Pinpoint the cell where the given text exists, returning its [x, y] midpoint coordinate. 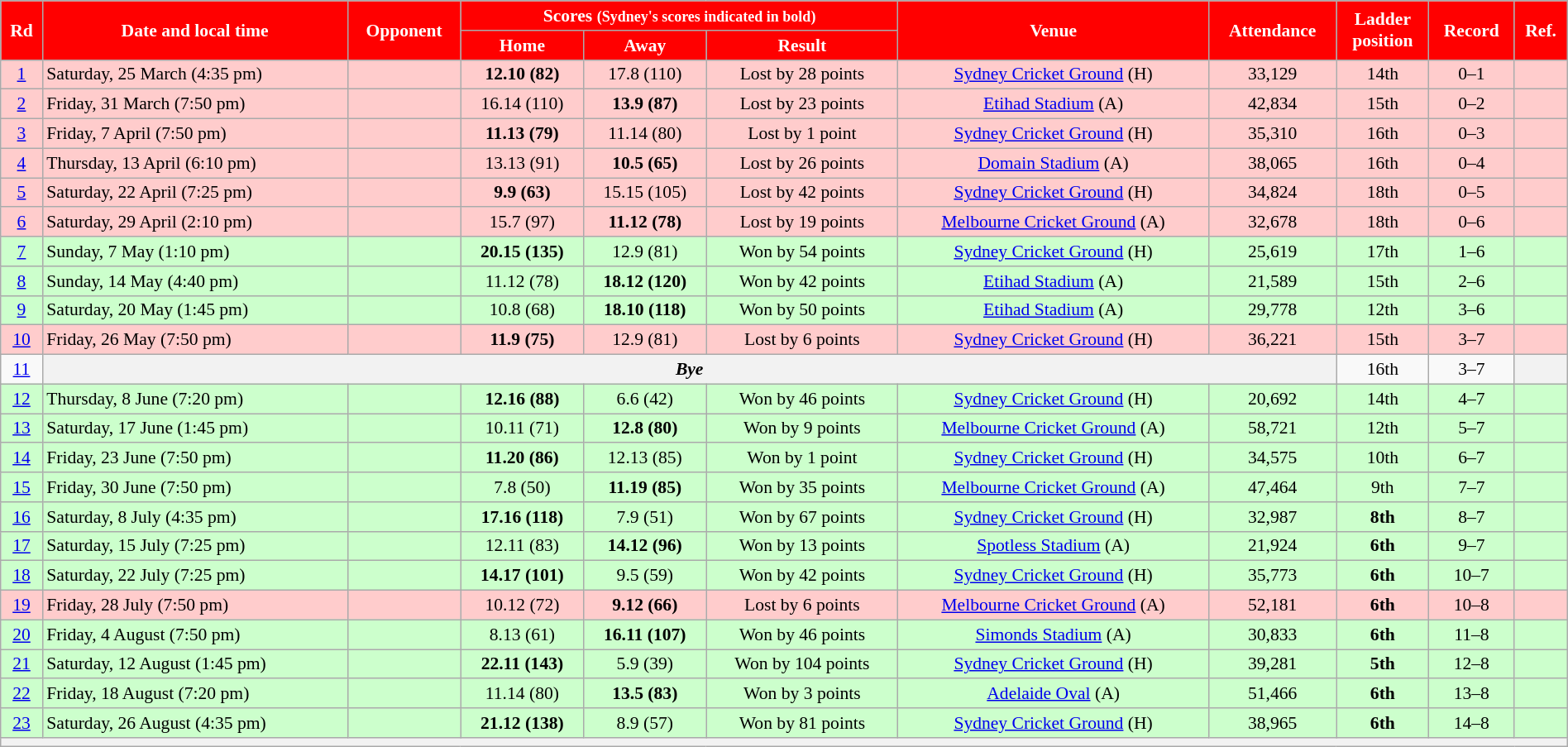
17.8 (110) [645, 74]
17th [1383, 251]
Result [802, 45]
Thursday, 13 April (6:10 pm) [195, 163]
Won by 1 point [802, 458]
Friday, 30 June (7:50 pm) [195, 487]
33,129 [1272, 74]
14–8 [1472, 723]
11.13 (79) [522, 134]
0–3 [1472, 134]
11 [22, 370]
38,965 [1272, 723]
Friday, 7 April (7:50 pm) [195, 134]
10 [22, 340]
Won by 104 points [802, 664]
18.12 (120) [645, 281]
15.7 (97) [522, 223]
Saturday, 17 June (1:45 pm) [195, 429]
0–6 [1472, 223]
32,678 [1272, 223]
Spotless Stadium (A) [1054, 546]
Saturday, 29 April (2:10 pm) [195, 223]
8 [22, 281]
10–7 [1472, 576]
10.11 (71) [522, 429]
Saturday, 25 March (4:35 pm) [195, 74]
Lost by 28 points [802, 74]
21.12 (138) [522, 723]
5th [1383, 664]
32,987 [1272, 517]
Saturday, 8 July (4:35 pm) [195, 517]
34,575 [1272, 458]
Saturday, 12 August (1:45 pm) [195, 664]
34,824 [1272, 193]
9th [1383, 487]
Saturday, 22 July (7:25 pm) [195, 576]
Saturday, 15 July (7:25 pm) [195, 546]
35,310 [1272, 134]
Date and local time [195, 30]
0–2 [1472, 104]
4–7 [1472, 399]
3 [22, 134]
13.13 (91) [522, 163]
14 [22, 458]
Saturday, 26 August (4:35 pm) [195, 723]
22.11 (143) [522, 664]
Won by 3 points [802, 694]
Saturday, 20 May (1:45 pm) [195, 310]
12.11 (83) [522, 546]
Won by 54 points [802, 251]
12–8 [1472, 664]
Domain Stadium (A) [1054, 163]
5.9 (39) [645, 664]
10th [1383, 458]
12 [22, 399]
21 [22, 664]
11.20 (86) [522, 458]
0–1 [1472, 74]
29,778 [1272, 310]
Friday, 26 May (7:50 pm) [195, 340]
Simonds Stadium (A) [1054, 634]
Lost by 1 point [802, 134]
13–8 [1472, 694]
6 [22, 223]
Sunday, 7 May (1:10 pm) [195, 251]
Friday, 18 August (7:20 pm) [195, 694]
Away [645, 45]
Friday, 28 July (7:50 pm) [195, 606]
7–7 [1472, 487]
20.15 (135) [522, 251]
36,221 [1272, 340]
9.9 (63) [522, 193]
39,281 [1272, 664]
11.9 (75) [522, 340]
11.19 (85) [645, 487]
Adelaide Oval (A) [1054, 694]
4 [22, 163]
7 [22, 251]
14.12 (96) [645, 546]
10–8 [1472, 606]
Home [522, 45]
23 [22, 723]
11–8 [1472, 634]
51,466 [1272, 694]
13.5 (83) [645, 694]
10.8 (68) [522, 310]
Record [1472, 30]
8.9 (57) [645, 723]
20 [22, 634]
18 [22, 576]
8th [1383, 517]
52,181 [1272, 606]
25,619 [1272, 251]
10.12 (72) [522, 606]
Won by 35 points [802, 487]
Attendance [1272, 30]
58,721 [1272, 429]
47,464 [1272, 487]
35,773 [1272, 576]
Saturday, 22 April (7:25 pm) [195, 193]
42,834 [1272, 104]
38,065 [1272, 163]
2 [22, 104]
18.10 (118) [645, 310]
8–7 [1472, 517]
Lost by 42 points [802, 193]
8.13 (61) [522, 634]
13 [22, 429]
9.5 (59) [645, 576]
Friday, 4 August (7:50 pm) [195, 634]
30,833 [1272, 634]
7.9 (51) [645, 517]
12.10 (82) [522, 74]
Lost by 26 points [802, 163]
Sunday, 14 May (4:40 pm) [195, 281]
5–7 [1472, 429]
12.8 (80) [645, 429]
21,924 [1272, 546]
13.9 (87) [645, 104]
0–5 [1472, 193]
16.11 (107) [645, 634]
Scores (Sydney's scores indicated in bold) [680, 16]
1–6 [1472, 251]
15.15 (105) [645, 193]
Won by 81 points [802, 723]
Won by 50 points [802, 310]
22 [22, 694]
16.14 (110) [522, 104]
12.16 (88) [522, 399]
3–6 [1472, 310]
10.5 (65) [645, 163]
12.13 (85) [645, 458]
Won by 9 points [802, 429]
Bye [690, 370]
Lost by 23 points [802, 104]
Friday, 23 June (7:50 pm) [195, 458]
21,589 [1272, 281]
Lost by 19 points [802, 223]
20,692 [1272, 399]
9.12 (66) [645, 606]
14.17 (101) [522, 576]
6.6 (42) [645, 399]
9 [22, 310]
1 [22, 74]
Rd [22, 30]
19 [22, 606]
Opponent [404, 30]
15 [22, 487]
Ladderposition [1383, 30]
Ref. [1541, 30]
Won by 13 points [802, 546]
7.8 (50) [522, 487]
9–7 [1472, 546]
16 [22, 517]
Friday, 31 March (7:50 pm) [195, 104]
Won by 67 points [802, 517]
0–4 [1472, 163]
17.16 (118) [522, 517]
2–6 [1472, 281]
Venue [1054, 30]
6–7 [1472, 458]
Thursday, 8 June (7:20 pm) [195, 399]
17 [22, 546]
5 [22, 193]
